Return the [x, y] coordinate for the center point of the cell that contains the specified text.  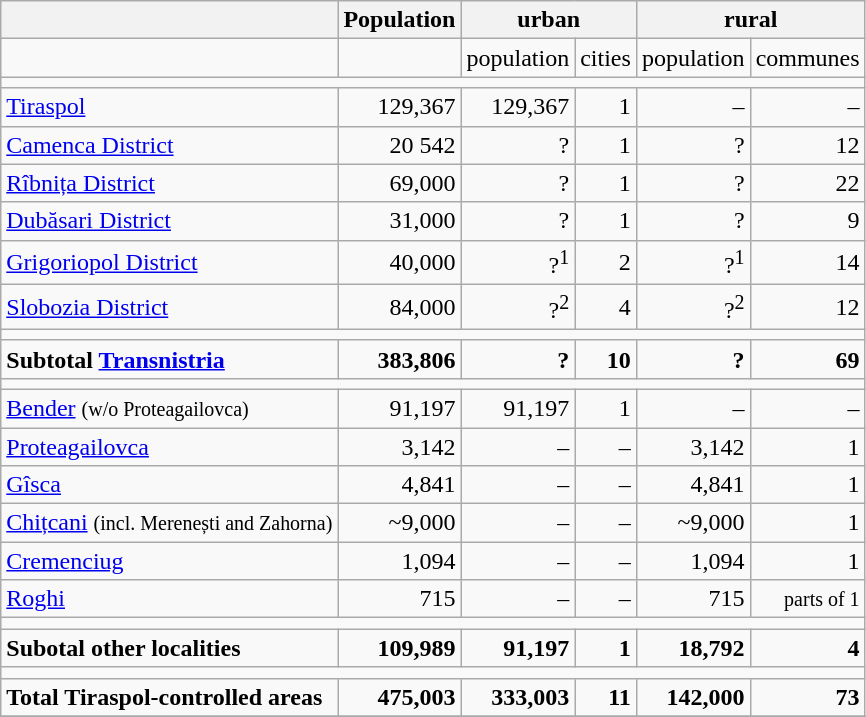
69 [808, 359]
22 [808, 183]
Population [400, 20]
cities [606, 58]
Subtotal Transnistria [170, 359]
Camenca District [170, 145]
Chițcani (incl. Merenești and Zahorna) [170, 523]
40,000 [400, 262]
Grigoriopol District [170, 262]
14 [808, 262]
Cremenciug [170, 561]
urban [548, 20]
parts of 1 [808, 599]
84,000 [400, 308]
109,989 [400, 648]
69,000 [400, 183]
2 [606, 262]
Dubăsari District [170, 221]
Roghi [170, 599]
Slobozia District [170, 308]
11 [606, 697]
communes [808, 58]
142,000 [693, 697]
Subotal other localities [170, 648]
333,003 [518, 697]
18,792 [693, 648]
20 542 [400, 145]
rural [750, 20]
Tiraspol [170, 107]
Gîsca [170, 485]
Total Tiraspol-controlled areas [170, 697]
9 [808, 221]
73 [808, 697]
10 [606, 359]
31,000 [400, 221]
475,003 [400, 697]
Bender (w/o Proteagailovca) [170, 408]
Proteagailovca [170, 447]
383,806 [400, 359]
Rîbnița District [170, 183]
